Search for the cell housing the specified text and yield its [X, Y] center coordinate. 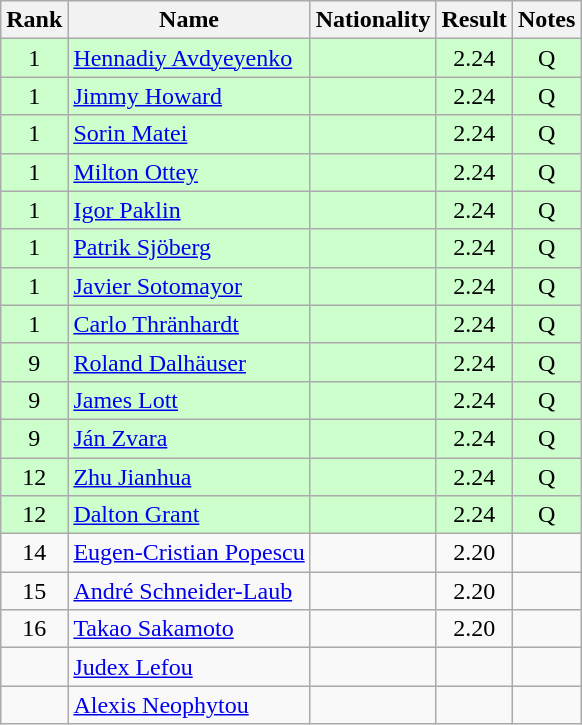
Roland Dalhäuser [189, 362]
Name [189, 20]
Alexis Neophytou [189, 705]
14 [34, 553]
Rank [34, 20]
Eugen-Cristian Popescu [189, 553]
James Lott [189, 400]
Javier Sotomayor [189, 286]
Jimmy Howard [189, 96]
Notes [546, 20]
Judex Lefou [189, 667]
Ján Zvara [189, 438]
Takao Sakamoto [189, 629]
Result [474, 20]
Zhu Jianhua [189, 477]
Milton Ottey [189, 172]
16 [34, 629]
Hennadiy Avdyeyenko [189, 58]
Dalton Grant [189, 515]
15 [34, 591]
André Schneider-Laub [189, 591]
Carlo Thränhardt [189, 324]
Igor Paklin [189, 210]
Patrik Sjöberg [189, 248]
Nationality [373, 20]
Sorin Matei [189, 134]
